Determine the [X, Y] coordinate at the center of the cell enclosing the given text.  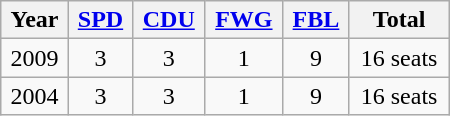
CDU [169, 20]
FBL [316, 20]
2004 [35, 96]
2009 [35, 58]
Total [399, 20]
SPD [100, 20]
Year [35, 20]
FWG [244, 20]
